Locate the cell with the specified text and output its (x, y) center coordinate. 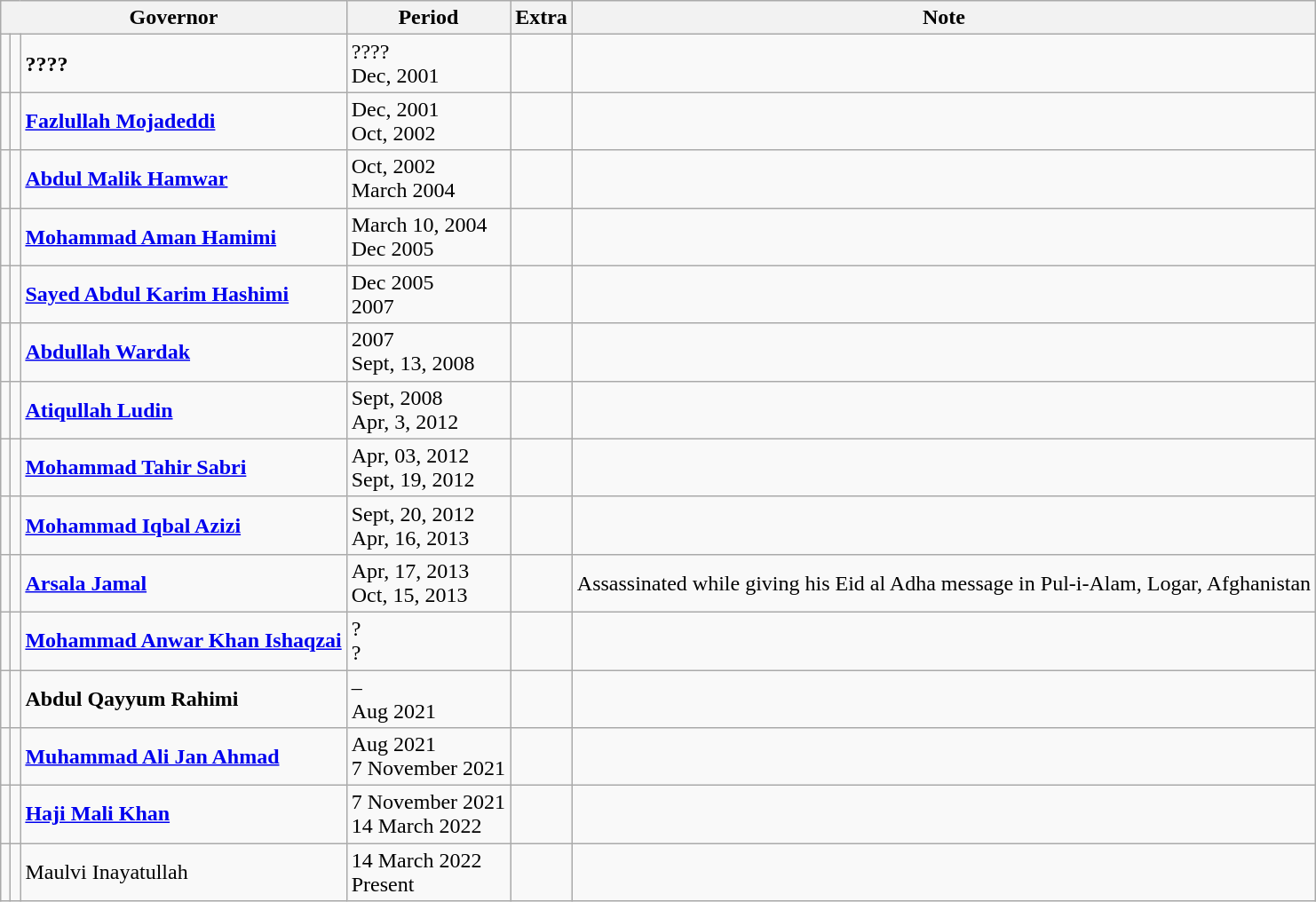
Mohammad Aman Hamimi (183, 236)
Muhammad Ali Jan Ahmad (183, 756)
7 November 2021 14 March 2022 (428, 815)
2007Sept, 13, 2008 (428, 352)
Apr, 03, 2012 Sept, 19, 2012 (428, 467)
Arsala Jamal (183, 582)
Mohammad Iqbal Azizi (183, 526)
Period (428, 18)
Oct, 2002March 2004 (428, 179)
14 March 2022Present (428, 872)
Mohammad Tahir Sabri (183, 467)
Dec 20052007 (428, 295)
Aug 2021 7 November 2021 (428, 756)
March 10, 2004Dec 2005 (428, 236)
Extra (542, 18)
Sept, 20, 2012 Apr, 16, 2013 (428, 526)
Sayed Abdul Karim Hashimi (183, 295)
Mohammad Anwar Khan Ishaqzai (183, 641)
Dec, 2001Oct, 2002 (428, 121)
Governor (174, 18)
Note (943, 18)
???? (183, 64)
Abdul Qayyum Rahimi (183, 698)
????Dec, 2001 (428, 64)
Assassinated while giving his Eid al Adha message in Pul-i-Alam, Logar, Afghanistan (943, 582)
Haji Mali Khan (183, 815)
Atiqullah Ludin (183, 410)
Abdullah Wardak (183, 352)
– Aug 2021 (428, 698)
Abdul Malik Hamwar (183, 179)
Sept, 2008 Apr, 3, 2012 (428, 410)
Fazlullah Mojadeddi (183, 121)
? ? (428, 641)
Maulvi Inayatullah (183, 872)
Apr, 17, 2013 Oct, 15, 2013 (428, 582)
